Detect which cell encompasses the target text, then output its (X, Y) center coordinate. 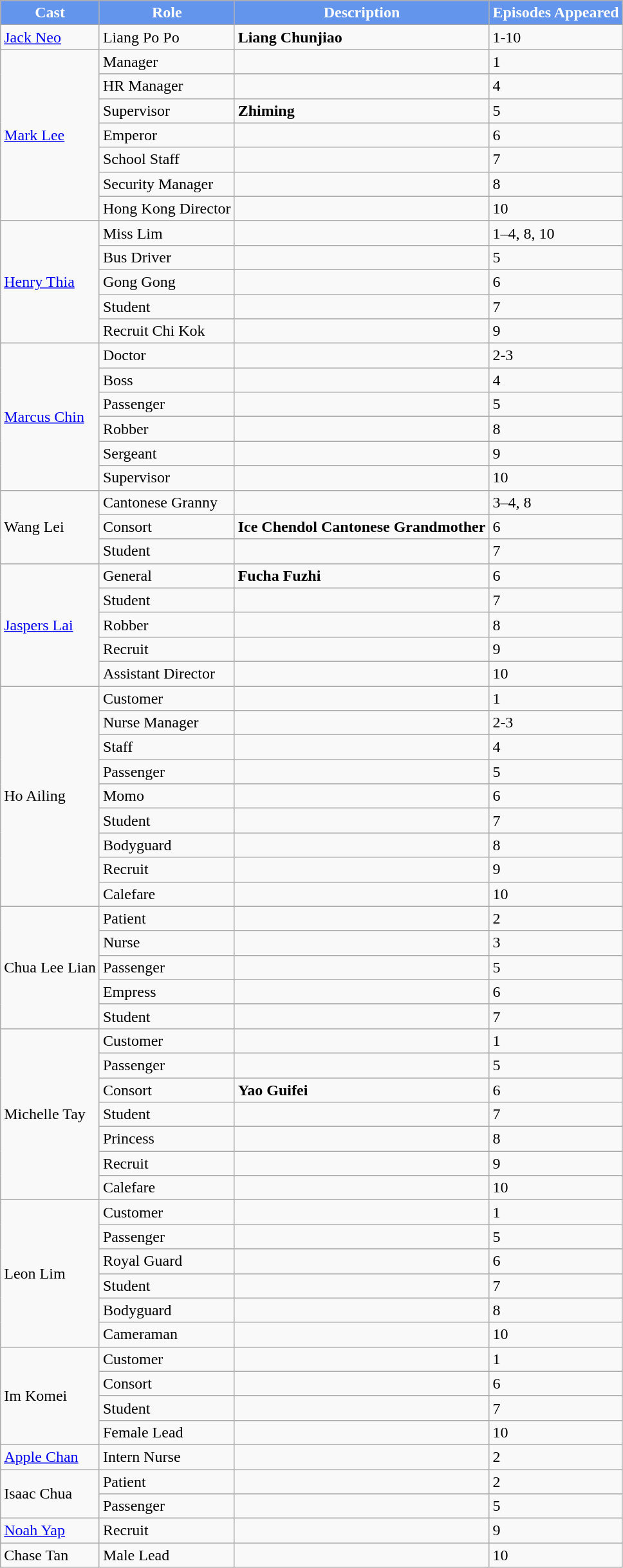
Jaspers Lai (50, 624)
Doctor (167, 356)
Im Komei (50, 1396)
School Staff (167, 160)
Assistant Director (167, 673)
HR Manager (167, 86)
Wang Lei (50, 527)
Marcus Chin (50, 417)
Episodes Appeared (556, 13)
Intern Nurse (167, 1457)
Momo (167, 796)
Sergeant (167, 453)
Bus Driver (167, 257)
Boss (167, 380)
Nurse (167, 943)
Princess (167, 1139)
Miss Lim (167, 233)
Role (167, 13)
General (167, 576)
3 (556, 943)
Zhiming (362, 111)
Recruit Chi Kok (167, 331)
Mark Lee (50, 135)
Royal Guard (167, 1261)
Cast (50, 13)
Leon Lim (50, 1273)
Apple Chan (50, 1457)
Cantonese Granny (167, 502)
Staff (167, 747)
3–4, 8 (556, 502)
Fucha Fuzhi (362, 576)
1-10 (556, 37)
Liang Po Po (167, 37)
Empress (167, 992)
Noah Yap (50, 1531)
Nurse Manager (167, 723)
Chua Lee Lian (50, 967)
Hong Kong Director (167, 208)
Emperor (167, 135)
Jack Neo (50, 37)
Female Lead (167, 1432)
Cameraman (167, 1335)
Chase Tan (50, 1555)
Ice Chendol Cantonese Grandmother (362, 527)
Michelle Tay (50, 1114)
Isaac Chua (50, 1493)
Liang Chunjiao (362, 37)
Description (362, 13)
Yao Guifei (362, 1090)
Security Manager (167, 184)
Manager (167, 62)
1–4, 8, 10 (556, 233)
Henry Thia (50, 282)
Male Lead (167, 1555)
Ho Ailing (50, 796)
Gong Gong (167, 282)
